Locate the cell with the specified text and output its (x, y) center coordinate. 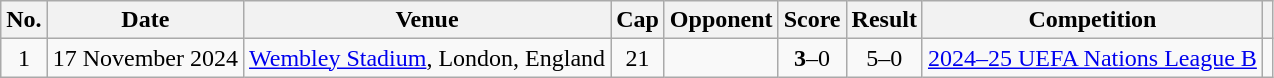
2024–25 UEFA Nations League B (1092, 58)
3–0 (812, 58)
Wembley Stadium, London, England (428, 58)
21 (638, 58)
Venue (428, 20)
Date (145, 20)
5–0 (884, 58)
No. (24, 20)
Score (812, 20)
Cap (638, 20)
Opponent (721, 20)
Competition (1092, 20)
1 (24, 58)
17 November 2024 (145, 58)
Result (884, 20)
